For the text-containing cell, return its midpoint in [X, Y] coordinate format. 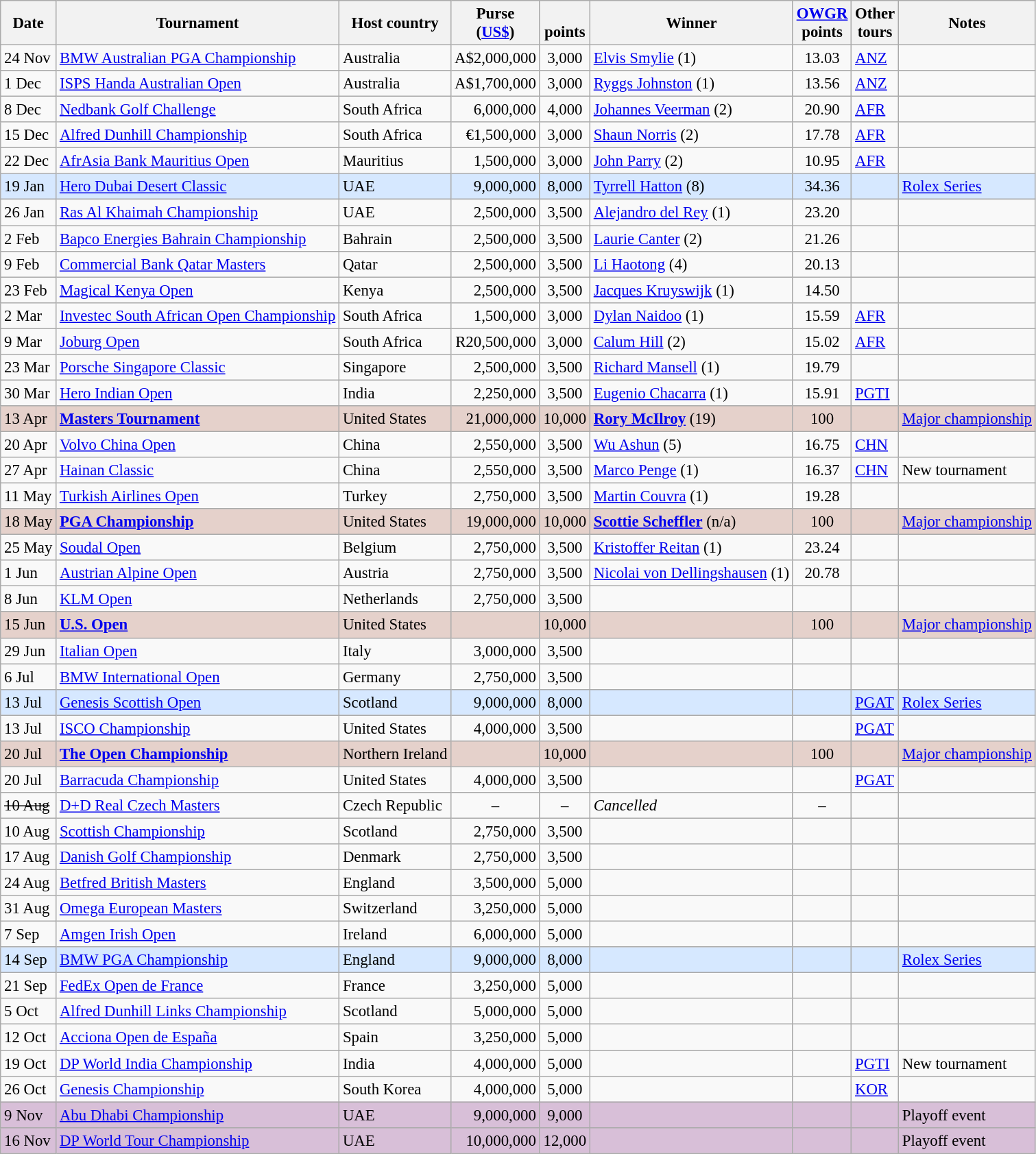
Genesis Championship [197, 1089]
11 May [29, 496]
16 Nov [29, 1140]
Hainan Classic [197, 470]
8 Jun [29, 599]
Kenya [395, 290]
6 Jul [29, 677]
23.24 [821, 548]
8 Dec [29, 110]
17.78 [821, 135]
A$2,000,000 [496, 58]
Alejandro del Rey (1) [691, 213]
20.90 [821, 110]
15 Dec [29, 135]
DP World Tour Championship [197, 1140]
7 Sep [29, 935]
Netherlands [395, 599]
10.95 [821, 161]
AfrAsia Bank Mauritius Open [197, 161]
The Open Championship [197, 754]
16.37 [821, 470]
Nedbank Golf Challenge [197, 110]
Tyrrell Hatton (8) [691, 187]
2 Feb [29, 239]
Genesis Scottish Open [197, 702]
20 Apr [29, 444]
19,000,000 [496, 522]
Turkish Airlines Open [197, 496]
Eugenio Chacarra (1) [691, 393]
Porsche Singapore Classic [197, 368]
13 Apr [29, 419]
Italy [395, 651]
15 Jun [29, 625]
10,000,000 [496, 1140]
24 Nov [29, 58]
D+D Real Czech Masters [197, 806]
Bahrain [395, 239]
9 Nov [29, 1115]
Austria [395, 573]
27 Apr [29, 470]
Danish Golf Championship [197, 857]
Tournament [197, 23]
Turkey [395, 496]
9 Mar [29, 341]
Volvo China Open [197, 444]
Singapore [395, 368]
14.50 [821, 290]
KLM Open [197, 599]
Denmark [395, 857]
OWGRpoints [821, 23]
13.56 [821, 84]
Elvis Smylie (1) [691, 58]
Betfred British Masters [197, 883]
1 Jun [29, 573]
Ryggs Johnston (1) [691, 84]
R20,500,000 [496, 341]
23.20 [821, 213]
21.26 [821, 239]
Mauritius [395, 161]
Switzerland [395, 909]
Belgium [395, 548]
Czech Republic [395, 806]
20.78 [821, 573]
4,000 [565, 110]
Bapco Energies Bahrain Championship [197, 239]
9,000 [565, 1115]
34.36 [821, 187]
Acciona Open de España [197, 1037]
15.59 [821, 315]
PGA Championship [197, 522]
Richard Mansell (1) [691, 368]
Johannes Veerman (2) [691, 110]
Commercial Bank Qatar Masters [197, 264]
19 Oct [29, 1063]
Dylan Naidoo (1) [691, 315]
U.S. Open [197, 625]
29 Jun [29, 651]
12 Oct [29, 1037]
Italian Open [197, 651]
Winner [691, 23]
France [395, 986]
Marco Penge (1) [691, 470]
19.28 [821, 496]
Othertours [875, 23]
Laurie Canter (2) [691, 239]
18 May [29, 522]
Hero Indian Open [197, 393]
South Korea [395, 1089]
Notes [967, 23]
Investec South African Open Championship [197, 315]
Alfred Dunhill Links Championship [197, 1011]
Ras Al Khaimah Championship [197, 213]
Alfred Dunhill Championship [197, 135]
3,000,000 [496, 651]
22 Dec [29, 161]
30 Mar [29, 393]
Shaun Norris (2) [691, 135]
Spain [395, 1037]
€1,500,000 [496, 135]
BMW PGA Championship [197, 960]
2 Mar [29, 315]
13.03 [821, 58]
Calum Hill (2) [691, 341]
Northern Ireland [395, 754]
Purse(US$) [496, 23]
1 Dec [29, 84]
Jacques Kruyswijk (1) [691, 290]
2,250,000 [496, 393]
16.75 [821, 444]
3,500,000 [496, 883]
Ireland [395, 935]
Cancelled [691, 806]
Scottie Scheffler (n/a) [691, 522]
25 May [29, 548]
Martin Couvra (1) [691, 496]
12,000 [565, 1140]
31 Aug [29, 909]
15.02 [821, 341]
5 Oct [29, 1011]
15.91 [821, 393]
Kristoffer Reitan (1) [691, 548]
Austrian Alpine Open [197, 573]
Soudal Open [197, 548]
Qatar [395, 264]
Magical Kenya Open [197, 290]
Germany [395, 677]
A$1,700,000 [496, 84]
ISCO Championship [197, 728]
24 Aug [29, 883]
5,000,000 [496, 1011]
19 Jan [29, 187]
20.13 [821, 264]
Joburg Open [197, 341]
Barracuda Championship [197, 780]
26 Jan [29, 213]
9 Feb [29, 264]
BMW Australian PGA Championship [197, 58]
Rory McIlroy (19) [691, 419]
17 Aug [29, 857]
BMW International Open [197, 677]
23 Feb [29, 290]
FedEx Open de France [197, 986]
DP World India Championship [197, 1063]
ISPS Handa Australian Open [197, 84]
23 Mar [29, 368]
Masters Tournament [197, 419]
21,000,000 [496, 419]
26 Oct [29, 1089]
14 Sep [29, 960]
21 Sep [29, 986]
John Parry (2) [691, 161]
Li Haotong (4) [691, 264]
Host country [395, 23]
Nicolai von Dellingshausen (1) [691, 573]
KOR [875, 1089]
Date [29, 23]
Omega European Masters [197, 909]
Amgen Irish Open [197, 935]
points [565, 23]
Scottish Championship [197, 831]
19.79 [821, 368]
Wu Ashun (5) [691, 444]
Hero Dubai Desert Classic [197, 187]
Abu Dhabi Championship [197, 1115]
